Capture the cell that displays the provided text and extract its (X, Y) central coordinate. 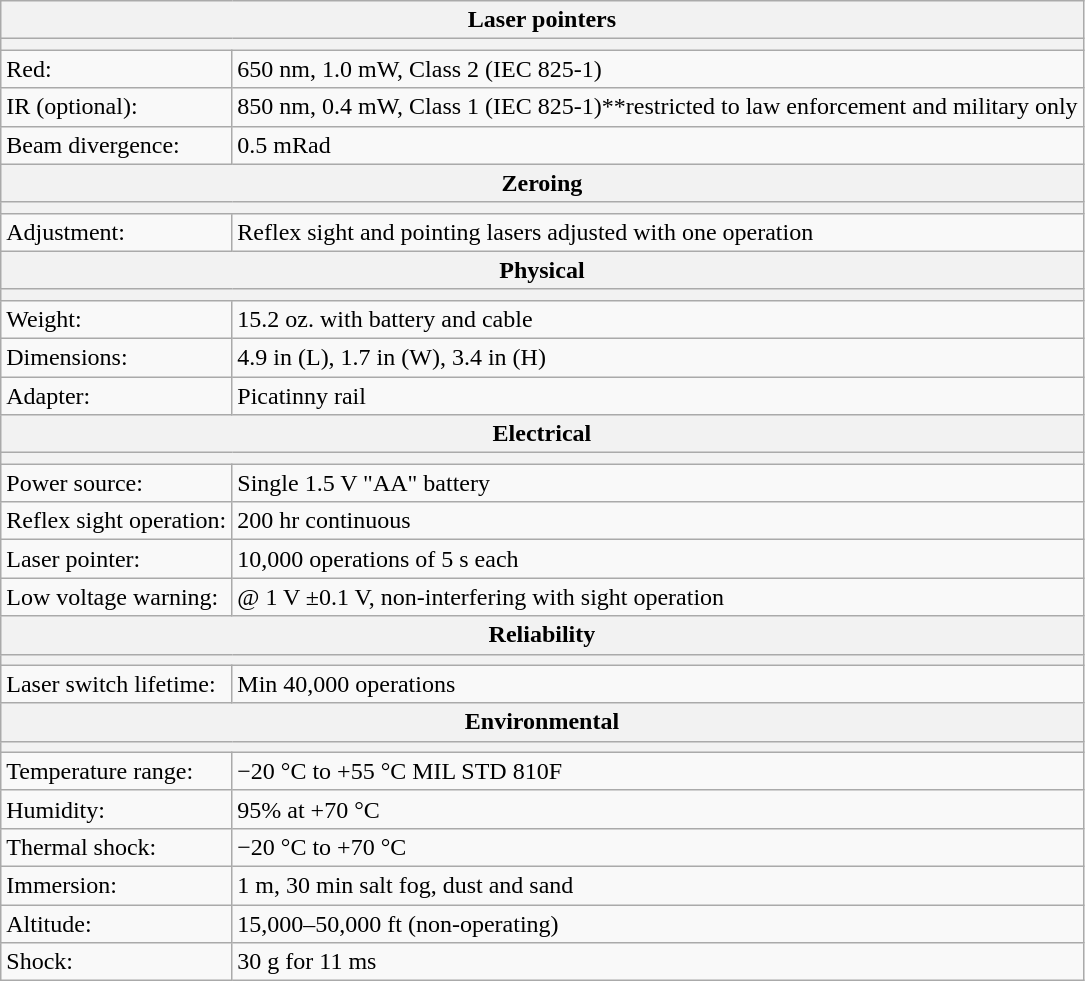
Dimensions: (116, 357)
Temperature range: (116, 771)
10,000 operations of 5 s each (658, 559)
4.9 in (L), 1.7 in (W), 3.4 in (H) (658, 357)
@ 1 V ±0.1 V, non-interfering with sight operation (658, 597)
1 m, 30 min salt fog, dust and sand (658, 885)
Min 40,000 operations (658, 684)
Picatinny rail (658, 395)
Beam divergence: (116, 145)
Laser switch lifetime: (116, 684)
Laser pointer: (116, 559)
650 nm, 1.0 mW, Class 2 (IEC 825-1) (658, 69)
0.5 mRad (658, 145)
Laser pointers (542, 20)
Physical (542, 270)
Adjustment: (116, 232)
Reflex sight and pointing lasers adjusted with one operation (658, 232)
30 g for 11 ms (658, 962)
Environmental (542, 722)
Altitude: (116, 923)
Thermal shock: (116, 847)
Weight: (116, 319)
Shock: (116, 962)
−20 °C to +70 °C (658, 847)
Immersion: (116, 885)
15.2 oz. with battery and cable (658, 319)
Reflex sight operation: (116, 521)
15,000–50,000 ft (non-operating) (658, 923)
Reliability (542, 635)
850 nm, 0.4 mW, Class 1 (IEC 825-1)**restricted to law enforcement and military only (658, 107)
Humidity: (116, 809)
Electrical (542, 434)
Power source: (116, 483)
IR (optional): (116, 107)
−20 °C to +55 °C MIL STD 810F (658, 771)
Adapter: (116, 395)
200 hr continuous (658, 521)
Zeroing (542, 183)
Low voltage warning: (116, 597)
Single 1.5 V "AA" battery (658, 483)
95% at +70 °C (658, 809)
Red: (116, 69)
